Determine the (X, Y) coordinate at the center of the cell enclosing the given text.  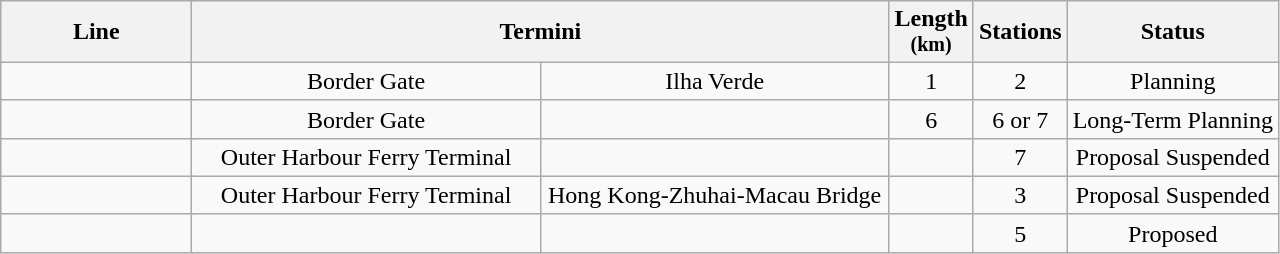
5 (1020, 233)
2 (1020, 81)
6 or 7 (1020, 119)
6 (931, 119)
Hong Kong-Zhuhai-Macau Bridge (714, 195)
1 (931, 81)
7 (1020, 157)
Termini (540, 32)
Stations (1020, 32)
Ilha Verde (714, 81)
Planning (1172, 81)
Proposed (1172, 233)
Long-Term Planning (1172, 119)
Line (96, 32)
Length(km) (931, 32)
Status (1172, 32)
3 (1020, 195)
